Output the (x, y) coordinate of the center of the cell containing the given text.  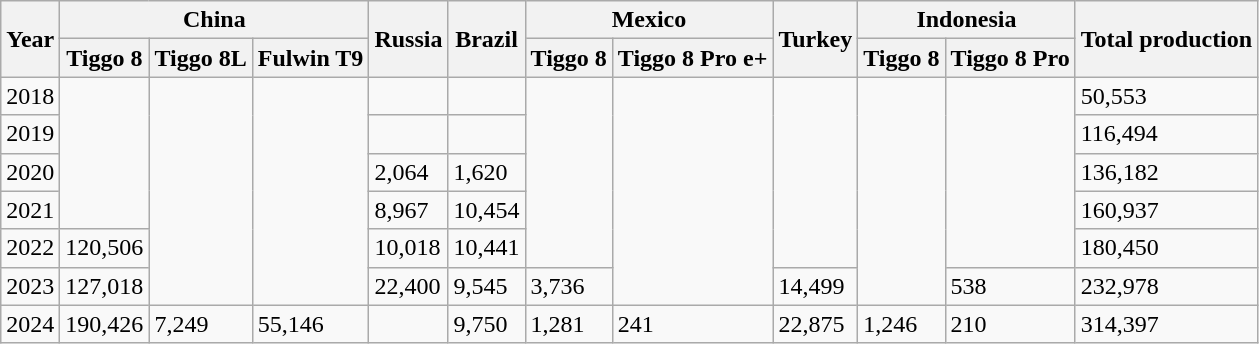
1,246 (902, 324)
2019 (30, 134)
50,553 (1166, 96)
210 (1010, 324)
Tiggo 8 Pro e+ (692, 58)
180,450 (1166, 248)
127,018 (104, 286)
9,545 (486, 286)
232,978 (1166, 286)
120,506 (104, 248)
10,454 (486, 210)
241 (692, 324)
1,620 (486, 172)
Indonesia (967, 20)
55,146 (310, 324)
22,400 (408, 286)
Turkey (816, 39)
Tiggo 8 Pro (1010, 58)
2022 (30, 248)
Tiggo 8L (200, 58)
2020 (30, 172)
10,441 (486, 248)
2023 (30, 286)
538 (1010, 286)
2,064 (408, 172)
314,397 (1166, 324)
14,499 (816, 286)
10,018 (408, 248)
Russia (408, 39)
7,249 (200, 324)
2024 (30, 324)
2021 (30, 210)
Mexico (649, 20)
22,875 (816, 324)
Fulwin T9 (310, 58)
160,937 (1166, 210)
190,426 (104, 324)
9,750 (486, 324)
8,967 (408, 210)
136,182 (1166, 172)
Year (30, 39)
China (214, 20)
3,736 (568, 286)
116,494 (1166, 134)
Total production (1166, 39)
Brazil (486, 39)
1,281 (568, 324)
2018 (30, 96)
